Search for the cell housing the specified text and yield its (x, y) center coordinate. 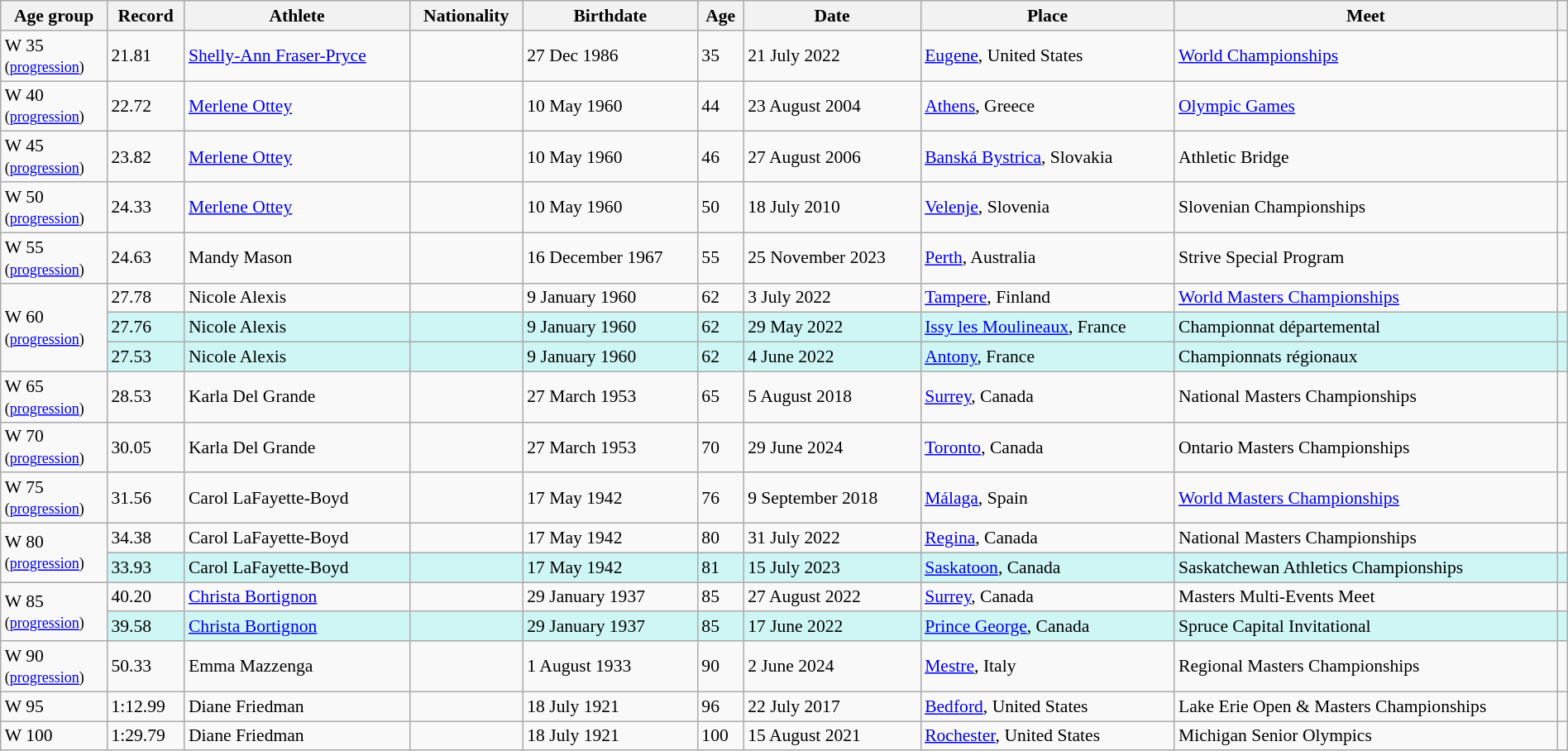
81 (720, 567)
30.05 (146, 447)
44 (720, 106)
21.81 (146, 56)
W 90 (progression) (55, 667)
35 (720, 56)
24.63 (146, 258)
1:12.99 (146, 706)
Michigan Senior Olympics (1366, 736)
29 June 2024 (832, 447)
W 40 (progression) (55, 106)
90 (720, 667)
Place (1047, 16)
Prince George, Canada (1047, 627)
Olympic Games (1366, 106)
46 (720, 157)
28.53 (146, 397)
27 August 2006 (832, 157)
Age group (55, 16)
Slovenian Championships (1366, 207)
Record (146, 16)
9 September 2018 (832, 498)
W 65 (progression) (55, 397)
Saskatchewan Athletics Championships (1366, 567)
Ontario Masters Championships (1366, 447)
W 100 (55, 736)
Regina, Canada (1047, 538)
80 (720, 538)
76 (720, 498)
Perth, Australia (1047, 258)
Rochester, United States (1047, 736)
33.93 (146, 567)
W 95 (55, 706)
Shelly-Ann Fraser-Pryce (297, 56)
17 June 2022 (832, 627)
18 July 2010 (832, 207)
3 July 2022 (832, 298)
21 July 2022 (832, 56)
15 August 2021 (832, 736)
39.58 (146, 627)
22.72 (146, 106)
Saskatoon, Canada (1047, 567)
Championnat départemental (1366, 328)
27.53 (146, 357)
2 June 2024 (832, 667)
22 July 2017 (832, 706)
16 December 1967 (610, 258)
W 55 (progression) (55, 258)
Eugene, United States (1047, 56)
Birthdate (610, 16)
Emma Mazzenga (297, 667)
34.38 (146, 538)
24.33 (146, 207)
Athletic Bridge (1366, 157)
50.33 (146, 667)
25 November 2023 (832, 258)
Strive Special Program (1366, 258)
31.56 (146, 498)
W 80 (progression) (55, 552)
Age (720, 16)
5 August 2018 (832, 397)
55 (720, 258)
Mandy Mason (297, 258)
Championnats régionaux (1366, 357)
23.82 (146, 157)
50 (720, 207)
Tampere, Finland (1047, 298)
Nationality (466, 16)
W 75 (progression) (55, 498)
Spruce Capital Invitational (1366, 627)
31 July 2022 (832, 538)
W 45 (progression) (55, 157)
Banská Bystrica, Slovakia (1047, 157)
W 35 (progression) (55, 56)
27.76 (146, 328)
Mestre, Italy (1047, 667)
W 50 (progression) (55, 207)
Regional Masters Championships (1366, 667)
Bedford, United States (1047, 706)
Issy les Moulineaux, France (1047, 328)
27.78 (146, 298)
65 (720, 397)
27 Dec 1986 (610, 56)
Meet (1366, 16)
Antony, France (1047, 357)
29 May 2022 (832, 328)
W 70 (progression) (55, 447)
15 July 2023 (832, 567)
96 (720, 706)
1:29.79 (146, 736)
23 August 2004 (832, 106)
70 (720, 447)
Lake Erie Open & Masters Championships (1366, 706)
4 June 2022 (832, 357)
Athlete (297, 16)
Masters Multi-Events Meet (1366, 597)
100 (720, 736)
27 August 2022 (832, 597)
W 60 (progression) (55, 328)
World Championships (1366, 56)
Date (832, 16)
Velenje, Slovenia (1047, 207)
Athens, Greece (1047, 106)
1 August 1933 (610, 667)
W 85 (progression) (55, 612)
40.20 (146, 597)
Málaga, Spain (1047, 498)
Toronto, Canada (1047, 447)
